Locate the cell with the specified text and output its [X, Y] center coordinate. 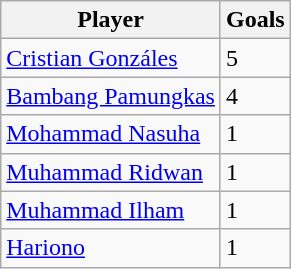
Muhammad Ridwan [111, 172]
Goals [255, 20]
Mohammad Nasuha [111, 134]
Hariono [111, 248]
Bambang Pamungkas [111, 96]
4 [255, 96]
Muhammad Ilham [111, 210]
Cristian Gonzáles [111, 58]
5 [255, 58]
Player [111, 20]
